Identify which cell holds the provided text, then report its (x, y) central coordinate. 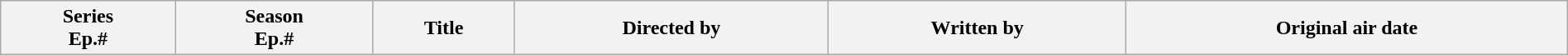
Title (443, 28)
SeasonEp.# (275, 28)
Original air date (1347, 28)
Written by (978, 28)
SeriesEp.# (88, 28)
Directed by (672, 28)
